Extract the (X, Y) coordinate from the center of the cell holding the provided text.  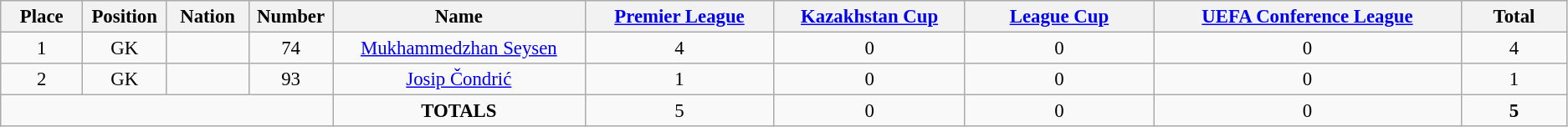
74 (291, 48)
TOTALS (459, 111)
2 (42, 79)
UEFA Conference League (1308, 17)
Name (459, 17)
Nation (208, 17)
Kazakhstan Cup (869, 17)
Place (42, 17)
Total (1514, 17)
Premier League (679, 17)
Mukhammedzhan Seysen (459, 48)
League Cup (1059, 17)
Position (125, 17)
93 (291, 79)
Number (291, 17)
Josip Čondrić (459, 79)
